From the cell containing the given text, extract its center point as (x, y) coordinate. 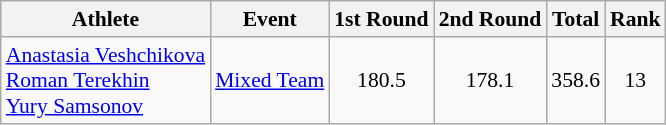
1st Round (381, 19)
358.6 (576, 80)
Event (270, 19)
Total (576, 19)
13 (636, 80)
2nd Round (490, 19)
Mixed Team (270, 80)
178.1 (490, 80)
Rank (636, 19)
Anastasia VeshchikovaRoman TerekhinYury Samsonov (106, 80)
Athlete (106, 19)
180.5 (381, 80)
